Determine the [X, Y] coordinate at the center of the cell enclosing the given text.  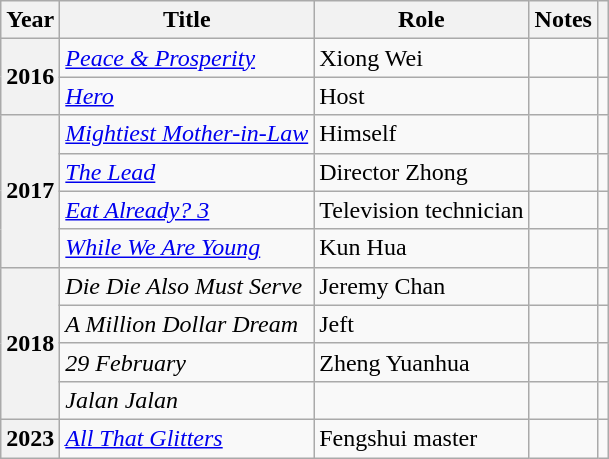
Eat Already? 3 [187, 210]
Role [422, 20]
Title [187, 20]
Jeft [422, 324]
Himself [422, 134]
2018 [30, 343]
Kun Hua [422, 248]
Die Die Also Must Serve [187, 286]
2016 [30, 77]
All That Glitters [187, 438]
29 February [187, 362]
The Lead [187, 172]
Jeremy Chan [422, 286]
While We Are Young [187, 248]
Fengshui master [422, 438]
A Million Dollar Dream [187, 324]
2023 [30, 438]
Xiong Wei [422, 58]
Notes [563, 20]
Host [422, 96]
Zheng Yuanhua [422, 362]
Mightiest Mother-in-Law [187, 134]
Jalan Jalan [187, 400]
Director Zhong [422, 172]
Peace & Prosperity [187, 58]
Television technician [422, 210]
Year [30, 20]
2017 [30, 191]
Hero [187, 96]
